Identify which cell holds the provided text, then report its (X, Y) central coordinate. 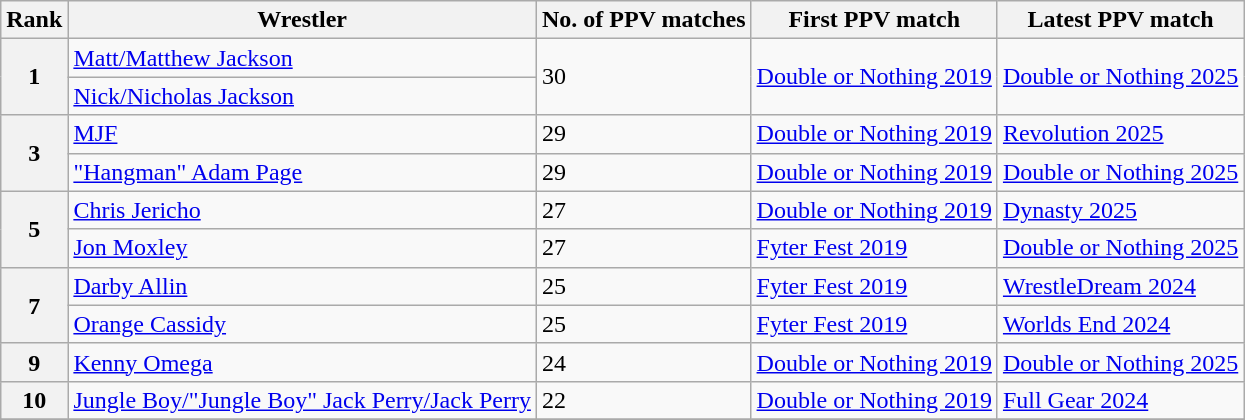
Dynasty 2025 (1120, 210)
24 (644, 362)
Revolution 2025 (1120, 134)
WrestleDream 2024 (1120, 286)
"Hangman" Adam Page (302, 172)
Wrestler (302, 20)
Full Gear 2024 (1120, 400)
Jungle Boy/"Jungle Boy" Jack Perry/Jack Perry (302, 400)
Kenny Omega (302, 362)
1 (34, 77)
Darby Allin (302, 286)
No. of PPV matches (644, 20)
MJF (302, 134)
10 (34, 400)
Nick/Nicholas Jackson (302, 96)
Orange Cassidy (302, 324)
Worlds End 2024 (1120, 324)
Jon Moxley (302, 248)
30 (644, 77)
First PPV match (874, 20)
5 (34, 229)
Latest PPV match (1120, 20)
Chris Jericho (302, 210)
Matt/Matthew Jackson (302, 58)
Rank (34, 20)
9 (34, 362)
3 (34, 153)
7 (34, 305)
22 (644, 400)
